For the text-containing cell, return its midpoint in (X, Y) coordinate format. 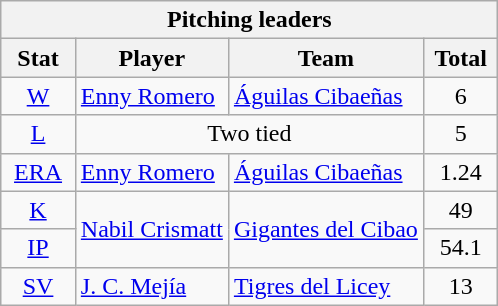
ERA (38, 172)
W (38, 96)
SV (38, 286)
54.1 (460, 248)
5 (460, 134)
J. C. Mejía (152, 286)
Tigres del Licey (326, 286)
Nabil Crismatt (152, 229)
Gigantes del Cibao (326, 229)
Stat (38, 58)
6 (460, 96)
1.24 (460, 172)
Total (460, 58)
Two tied (249, 134)
Team (326, 58)
Player (152, 58)
13 (460, 286)
L (38, 134)
Pitching leaders (250, 20)
49 (460, 210)
IP (38, 248)
K (38, 210)
